Extract the [x, y] coordinate from the center of the cell holding the provided text.  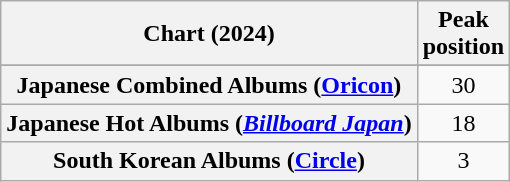
Japanese Combined Albums (Oricon) [209, 85]
Japanese Hot Albums (Billboard Japan) [209, 123]
3 [463, 161]
18 [463, 123]
South Korean Albums (Circle) [209, 161]
30 [463, 85]
Chart (2024) [209, 34]
Peakposition [463, 34]
